Return the [x, y] coordinate for the center point of the cell that contains the specified text.  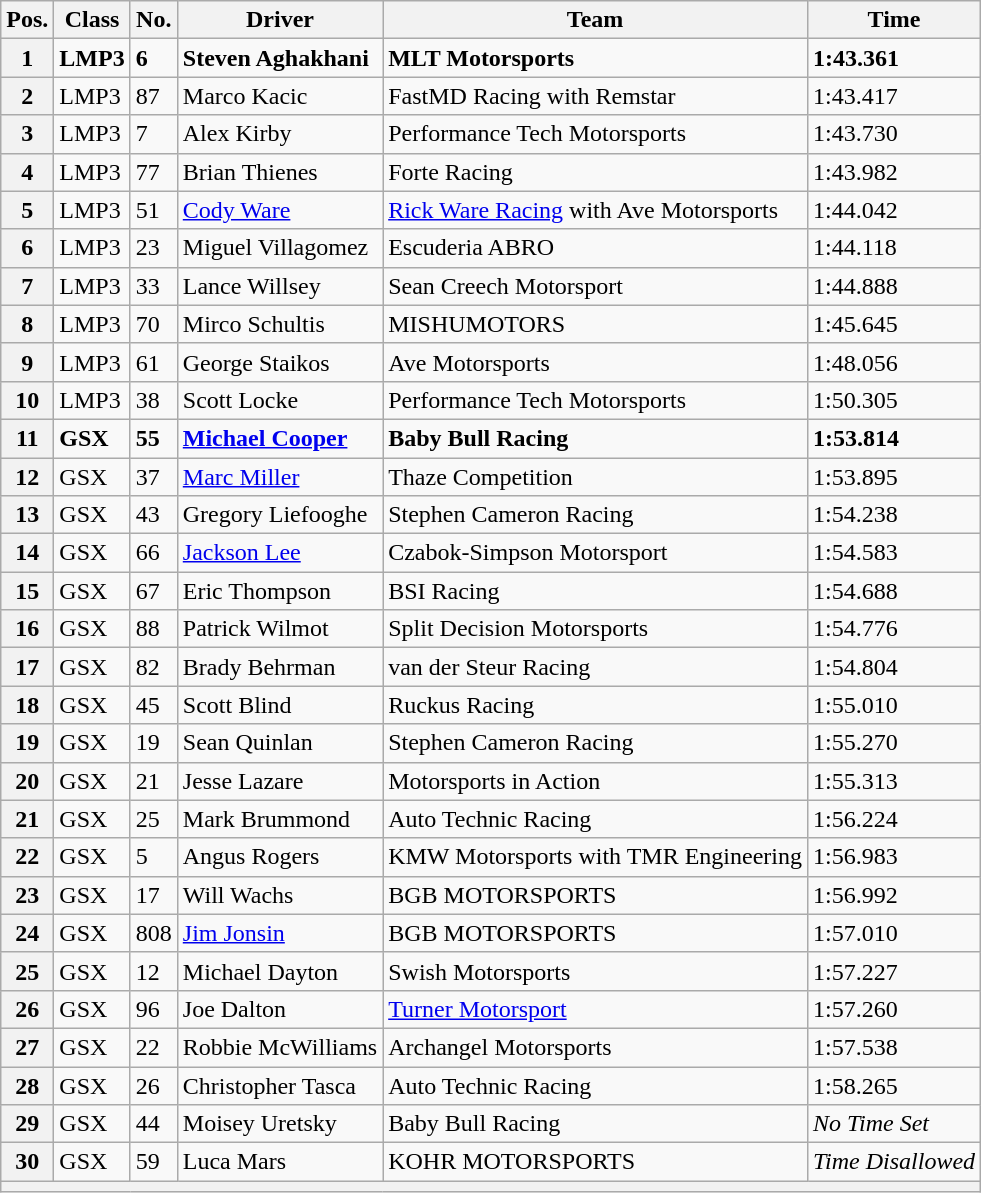
88 [154, 629]
15 [28, 591]
1:58.265 [894, 1085]
33 [154, 286]
1:43.982 [894, 172]
1:54.776 [894, 629]
Team [596, 20]
Marco Kacic [280, 96]
1:48.056 [894, 362]
MLT Motorsports [596, 58]
Christopher Tasca [280, 1085]
808 [154, 933]
Class [92, 20]
Motorsports in Action [596, 781]
43 [154, 515]
1:54.688 [894, 591]
1:56.983 [894, 857]
3 [28, 134]
1:53.895 [894, 477]
Lance Willsey [280, 286]
16 [28, 629]
67 [154, 591]
Jim Jonsin [280, 933]
30 [28, 1162]
1:44.118 [894, 248]
Brady Behrman [280, 667]
Sean Creech Motorsport [596, 286]
82 [154, 667]
Mirco Schultis [280, 324]
Ave Motorsports [596, 362]
BSI Racing [596, 591]
Pos. [28, 20]
No. [154, 20]
1:55.313 [894, 781]
45 [154, 705]
1:57.227 [894, 971]
1:55.270 [894, 743]
Driver [280, 20]
Cody Ware [280, 210]
1:54.238 [894, 515]
Split Decision Motorsports [596, 629]
Time [894, 20]
38 [154, 400]
61 [154, 362]
Mark Brummond [280, 819]
27 [28, 1047]
1:57.010 [894, 933]
66 [154, 553]
87 [154, 96]
Forte Racing [596, 172]
FastMD Racing with Remstar [596, 96]
Michael Cooper [280, 438]
37 [154, 477]
van der Steur Racing [596, 667]
1:57.538 [894, 1047]
Gregory Liefooghe [280, 515]
9 [28, 362]
Jesse Lazare [280, 781]
MISHUMOTORS [596, 324]
Angus Rogers [280, 857]
Sean Quinlan [280, 743]
4 [28, 172]
Miguel Villagomez [280, 248]
Archangel Motorsports [596, 1047]
55 [154, 438]
Will Wachs [280, 895]
1:57.260 [894, 1009]
Scott Locke [280, 400]
96 [154, 1009]
1:56.992 [894, 895]
24 [28, 933]
Ruckus Racing [596, 705]
70 [154, 324]
George Staikos [280, 362]
Brian Thienes [280, 172]
Rick Ware Racing with Ave Motorsports [596, 210]
18 [28, 705]
Robbie McWilliams [280, 1047]
1:50.305 [894, 400]
10 [28, 400]
1:45.645 [894, 324]
8 [28, 324]
No Time Set [894, 1124]
Moisey Uretsky [280, 1124]
77 [154, 172]
1:54.804 [894, 667]
1:56.224 [894, 819]
Alex Kirby [280, 134]
KOHR MOTORSPORTS [596, 1162]
29 [28, 1124]
Time Disallowed [894, 1162]
Swish Motorsports [596, 971]
13 [28, 515]
2 [28, 96]
Escuderia ABRO [596, 248]
KMW Motorsports with TMR Engineering [596, 857]
59 [154, 1162]
Eric Thompson [280, 591]
Marc Miller [280, 477]
14 [28, 553]
1:44.042 [894, 210]
1:43.361 [894, 58]
1:43.417 [894, 96]
11 [28, 438]
Joe Dalton [280, 1009]
Turner Motorsport [596, 1009]
1:43.730 [894, 134]
51 [154, 210]
1:53.814 [894, 438]
Thaze Competition [596, 477]
1 [28, 58]
Michael Dayton [280, 971]
Scott Blind [280, 705]
28 [28, 1085]
1:54.583 [894, 553]
20 [28, 781]
Luca Mars [280, 1162]
1:55.010 [894, 705]
44 [154, 1124]
Patrick Wilmot [280, 629]
Jackson Lee [280, 553]
Steven Aghakhani [280, 58]
Czabok-Simpson Motorsport [596, 553]
1:44.888 [894, 286]
